Locate the cell with the specified text and output its [x, y] center coordinate. 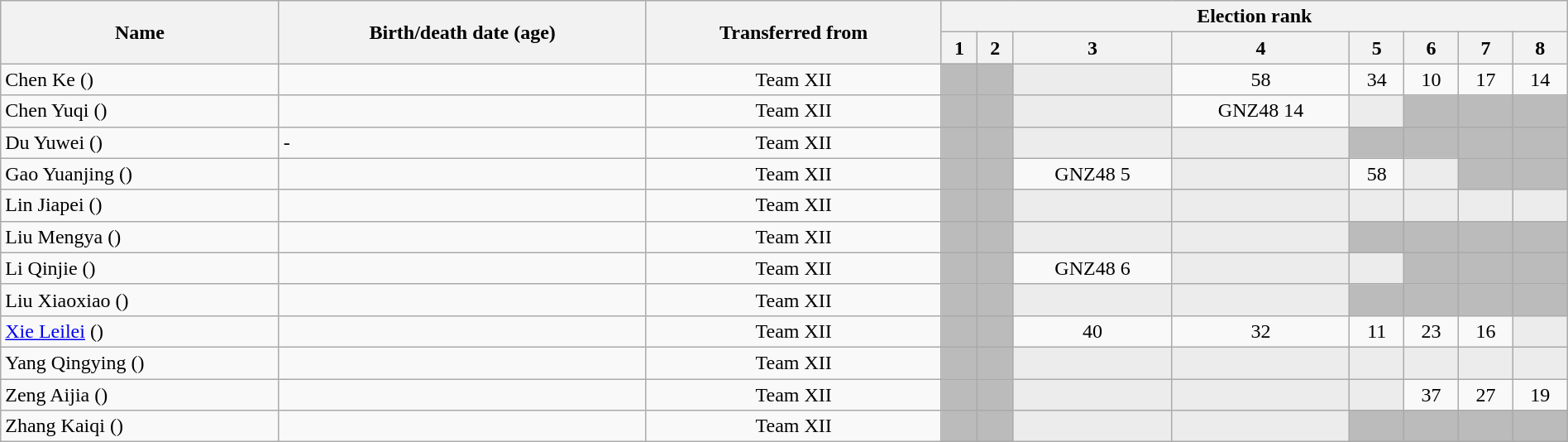
5 [1377, 48]
10 [1432, 79]
7 [1485, 48]
GNZ48 5 [1092, 174]
Du Yuwei () [141, 142]
Liu Mengya () [141, 237]
17 [1485, 79]
2 [996, 48]
Xie Leilei () [141, 331]
Liu Xiaoxiao () [141, 300]
16 [1485, 331]
Zhang Kaiqi () [141, 426]
4 [1260, 48]
Birth/death date (age) [462, 32]
34 [1377, 79]
Name [141, 32]
3 [1092, 48]
Li Qinjie () [141, 268]
19 [1540, 395]
Yang Qingying () [141, 363]
11 [1377, 331]
8 [1540, 48]
Lin Jiapei () [141, 205]
27 [1485, 395]
Gao Yuanjing () [141, 174]
GNZ48 6 [1092, 268]
37 [1432, 395]
6 [1432, 48]
23 [1432, 331]
40 [1092, 331]
GNZ48 14 [1260, 111]
Transferred from [794, 32]
32 [1260, 331]
- [462, 142]
Chen Yuqi () [141, 111]
1 [959, 48]
Zeng Aijia () [141, 395]
14 [1540, 79]
Election rank [1254, 17]
Chen Ke () [141, 79]
